Pinpoint the cell where the given text exists, returning its [x, y] midpoint coordinate. 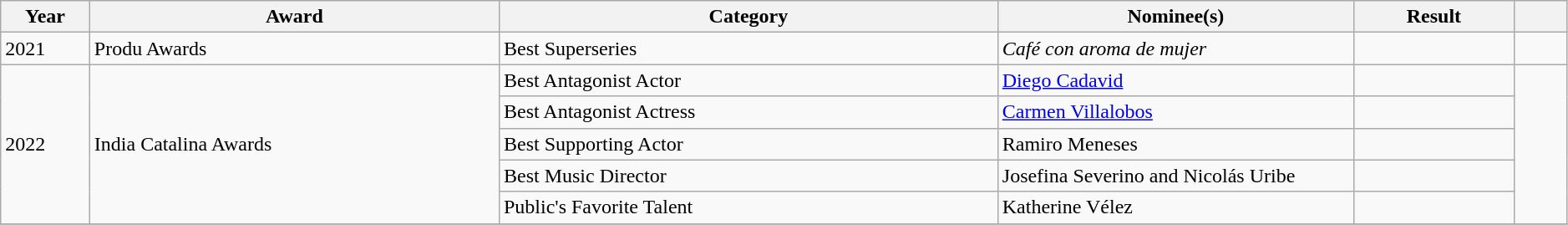
Produ Awards [294, 49]
Best Antagonist Actress [748, 112]
Katherine Vélez [1175, 207]
Best Supporting Actor [748, 144]
Public's Favorite Talent [748, 207]
Year [45, 17]
Best Music Director [748, 176]
Category [748, 17]
Diego Cadavid [1175, 80]
India Catalina Awards [294, 144]
Best Superseries [748, 49]
Award [294, 17]
2022 [45, 144]
Carmen Villalobos [1175, 112]
Josefina Severino and Nicolás Uribe [1175, 176]
Ramiro Meneses [1175, 144]
Best Antagonist Actor [748, 80]
2021 [45, 49]
Café con aroma de mujer [1175, 49]
Result [1434, 17]
Nominee(s) [1175, 17]
